Capture the cell that displays the provided text and extract its (x, y) central coordinate. 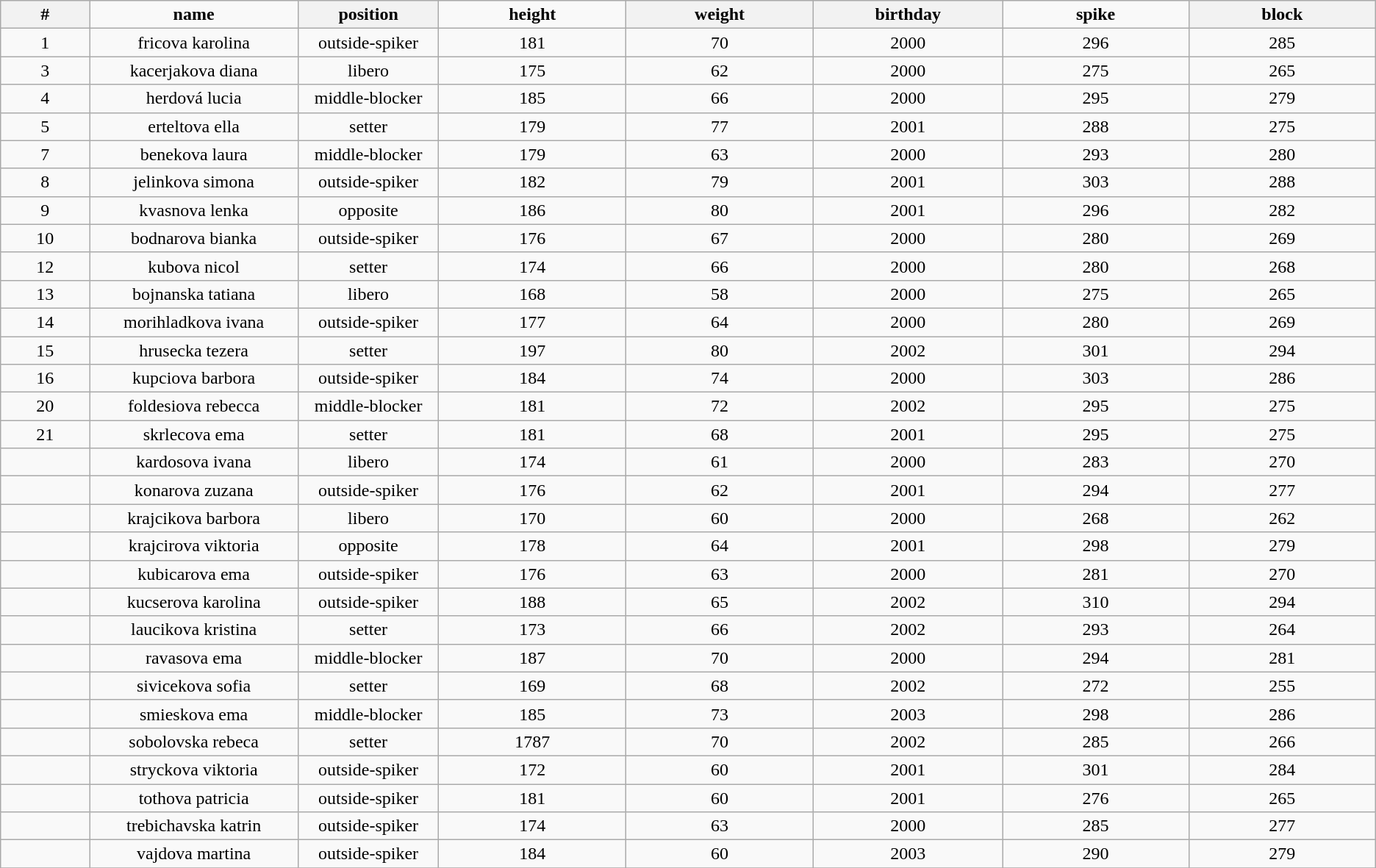
58 (720, 294)
# (46, 15)
foldesiova rebecca (194, 406)
73 (720, 714)
spike (1096, 15)
weight (720, 15)
173 (532, 630)
kacerjakova diana (194, 71)
20 (46, 406)
smieskova ema (194, 714)
182 (532, 182)
9 (46, 210)
77 (720, 126)
197 (532, 351)
bojnanska tatiana (194, 294)
14 (46, 322)
290 (1096, 854)
3 (46, 71)
72 (720, 406)
vajdova martina (194, 854)
175 (532, 71)
264 (1282, 630)
erteltova ella (194, 126)
laucikova kristina (194, 630)
12 (46, 266)
1787 (532, 742)
170 (532, 518)
310 (1096, 602)
1 (46, 43)
konarova zuzana (194, 490)
position (368, 15)
sobolovska rebeca (194, 742)
skrlecova ema (194, 434)
benekova laura (194, 154)
stryckova viktoria (194, 770)
283 (1096, 462)
kardosova ivana (194, 462)
8 (46, 182)
kubicarova ema (194, 574)
4 (46, 98)
kubova nicol (194, 266)
169 (532, 686)
10 (46, 238)
186 (532, 210)
61 (720, 462)
5 (46, 126)
178 (532, 546)
hrusecka tezera (194, 351)
height (532, 15)
255 (1282, 686)
block (1282, 15)
79 (720, 182)
tothova patricia (194, 797)
13 (46, 294)
kupciova barbora (194, 379)
krajcirova viktoria (194, 546)
bodnarova bianka (194, 238)
187 (532, 658)
fricova karolina (194, 43)
262 (1282, 518)
266 (1282, 742)
16 (46, 379)
jelinkova simona (194, 182)
herdová lucia (194, 98)
morihladkova ivana (194, 322)
284 (1282, 770)
birthday (909, 15)
15 (46, 351)
168 (532, 294)
krajcikova barbora (194, 518)
name (194, 15)
67 (720, 238)
188 (532, 602)
177 (532, 322)
282 (1282, 210)
kvasnova lenka (194, 210)
272 (1096, 686)
276 (1096, 797)
21 (46, 434)
74 (720, 379)
172 (532, 770)
65 (720, 602)
kucserova karolina (194, 602)
ravasova ema (194, 658)
7 (46, 154)
trebichavska katrin (194, 826)
sivicekova sofia (194, 686)
